Detect which cell encompasses the target text, then output its [X, Y] center coordinate. 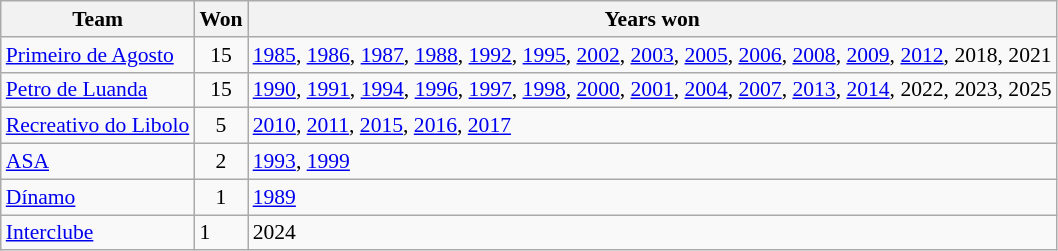
Dínamo [98, 197]
5 [220, 126]
Team [98, 19]
1985, 1986, 1987, 1988, 1992, 1995, 2002, 2003, 2005, 2006, 2008, 2009, 2012, 2018, 2021 [652, 55]
2 [220, 162]
1990, 1991, 1994, 1996, 1997, 1998, 2000, 2001, 2004, 2007, 2013, 2014, 2022, 2023, 2025 [652, 90]
Interclube [98, 233]
Years won [652, 19]
1993, 1999 [652, 162]
Petro de Luanda [98, 90]
ASA [98, 162]
Won [220, 19]
Recreativo do Libolo [98, 126]
2010, 2011, 2015, 2016, 2017 [652, 126]
2024 [652, 233]
Primeiro de Agosto [98, 55]
1989 [652, 197]
